Determine the [X, Y] coordinate at the center of the cell enclosing the given text.  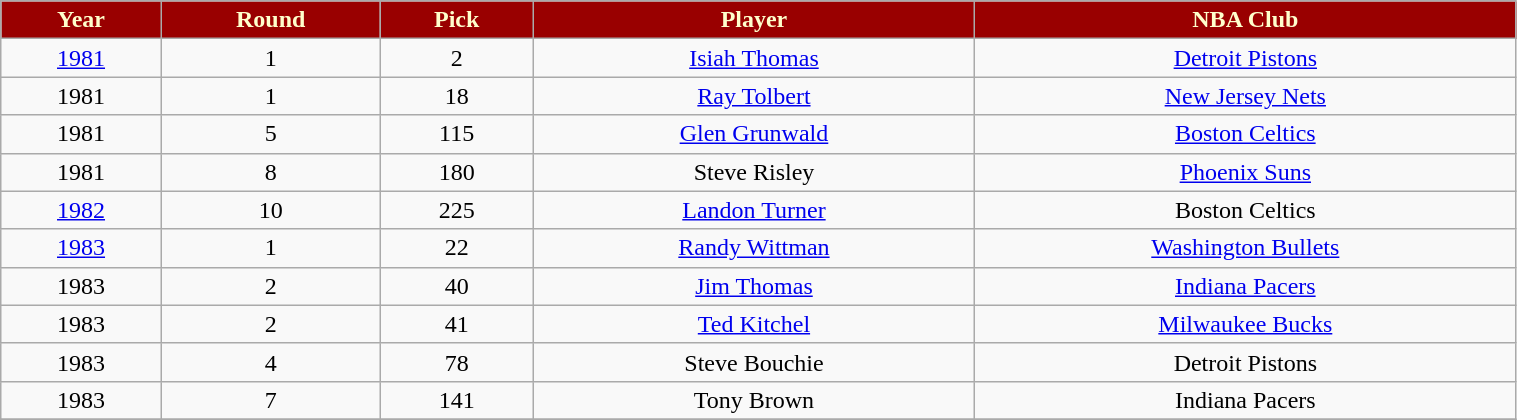
Jim Thomas [754, 286]
Randy Wittman [754, 248]
Pick [456, 20]
Year [82, 20]
Isiah Thomas [754, 58]
22 [456, 248]
41 [456, 324]
Milwaukee Bucks [1246, 324]
78 [456, 362]
180 [456, 172]
5 [270, 134]
Ray Tolbert [754, 96]
New Jersey Nets [1246, 96]
Landon Turner [754, 210]
Player [754, 20]
Tony Brown [754, 400]
18 [456, 96]
Steve Risley [754, 172]
40 [456, 286]
1982 [82, 210]
7 [270, 400]
Round [270, 20]
115 [456, 134]
4 [270, 362]
NBA Club [1246, 20]
Glen Grunwald [754, 134]
10 [270, 210]
225 [456, 210]
Steve Bouchie [754, 362]
Phoenix Suns [1246, 172]
Washington Bullets [1246, 248]
141 [456, 400]
Ted Kitchel [754, 324]
8 [270, 172]
